For the text-containing cell, return its midpoint in (x, y) coordinate format. 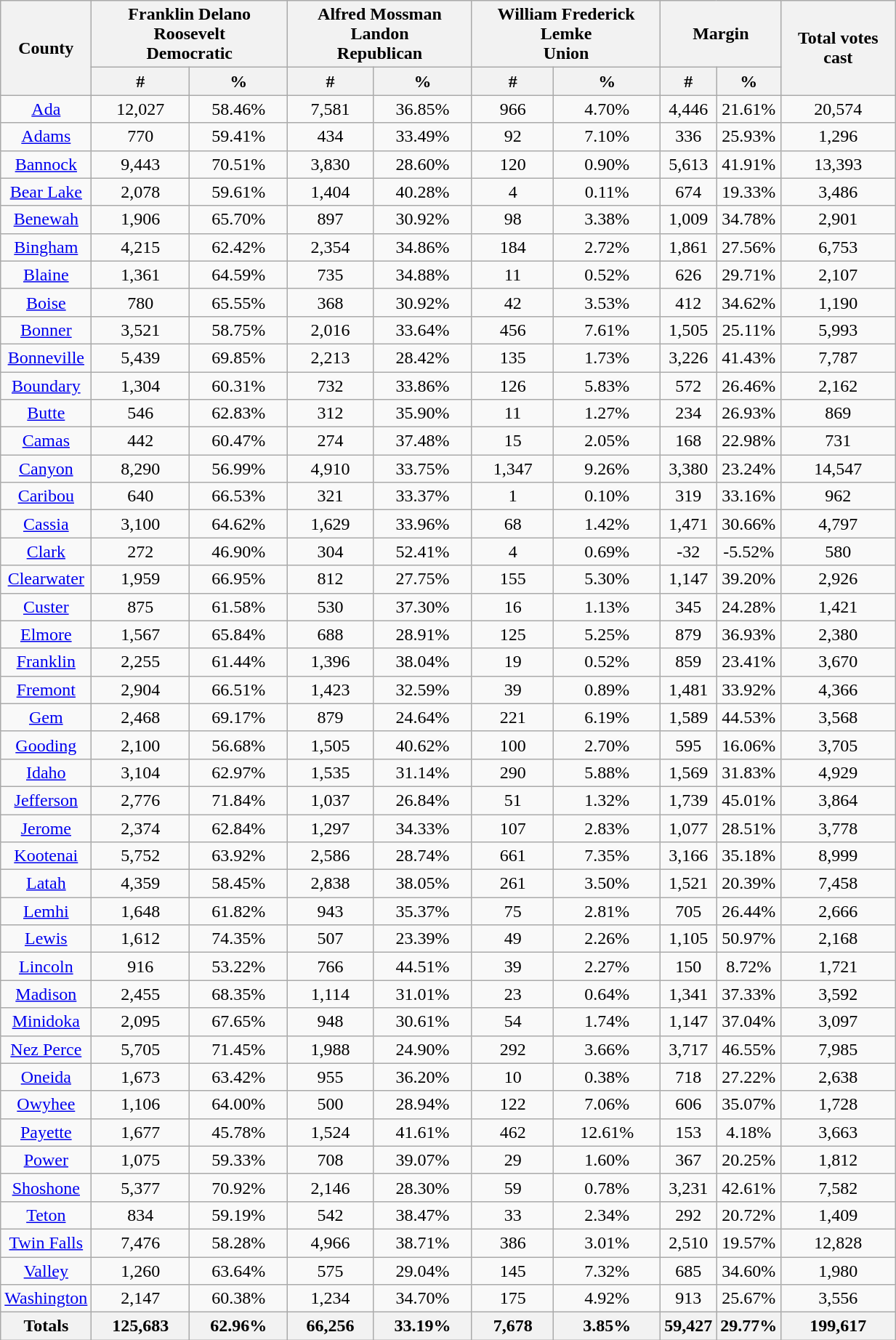
7,476 (141, 1243)
60.38% (238, 1299)
Kootenai (47, 856)
1,341 (689, 994)
2,147 (141, 1299)
2,904 (141, 690)
58.45% (238, 884)
63.64% (238, 1271)
0.69% (608, 552)
15 (512, 441)
135 (512, 358)
0.64% (608, 994)
16 (512, 607)
14,547 (839, 469)
Shoshone (47, 1187)
3.66% (608, 1049)
51 (512, 800)
64.62% (238, 524)
Boise (47, 302)
1,009 (689, 219)
Payette (47, 1132)
Custer (47, 607)
1,347 (512, 469)
19 (512, 662)
5,993 (839, 330)
2,666 (839, 911)
184 (512, 247)
Blaine (47, 275)
66.51% (238, 690)
175 (512, 1299)
Washington (47, 1299)
1,409 (839, 1215)
98 (512, 219)
36.20% (422, 1077)
34.33% (422, 828)
13,393 (839, 164)
Bear Lake (47, 192)
2,901 (839, 219)
1.74% (608, 1022)
Idaho (47, 772)
52.41% (422, 552)
Lewis (47, 939)
38.05% (422, 884)
44.51% (422, 966)
64.59% (238, 275)
0.10% (608, 496)
1,114 (331, 994)
33 (512, 1215)
1,739 (689, 800)
62.97% (238, 772)
2,586 (331, 856)
812 (331, 579)
36.85% (422, 109)
26.84% (422, 800)
5,613 (689, 164)
38.04% (422, 662)
606 (689, 1105)
Oneida (47, 1077)
29.77% (748, 1326)
7.35% (608, 856)
Twin Falls (47, 1243)
62.42% (238, 247)
65.84% (238, 634)
6,753 (839, 247)
456 (512, 330)
2,468 (141, 717)
28.74% (422, 856)
40.28% (422, 192)
3,380 (689, 469)
1,075 (141, 1160)
5.25% (608, 634)
25.67% (748, 1299)
Bannock (47, 164)
4,966 (331, 1243)
2,374 (141, 828)
33.37% (422, 496)
62.83% (238, 413)
16.06% (748, 745)
735 (331, 275)
507 (331, 939)
336 (689, 137)
23.41% (748, 662)
3,778 (839, 828)
Elmore (47, 634)
Butte (47, 413)
3,670 (839, 662)
859 (689, 662)
49 (512, 939)
60.47% (238, 441)
Minidoka (47, 1022)
3.50% (608, 884)
Nez Perce (47, 1049)
2.72% (608, 247)
572 (689, 386)
7.61% (608, 330)
274 (331, 441)
5,377 (141, 1187)
29.04% (422, 1271)
869 (839, 413)
661 (512, 856)
63.92% (238, 856)
Lincoln (47, 966)
75 (512, 911)
59.41% (238, 137)
155 (512, 579)
943 (331, 911)
66,256 (331, 1326)
916 (141, 966)
674 (689, 192)
3,104 (141, 772)
35.18% (748, 856)
2,107 (839, 275)
1,728 (839, 1105)
33.19% (422, 1326)
1,535 (331, 772)
61.44% (238, 662)
100 (512, 745)
Jefferson (47, 800)
685 (689, 1271)
1,404 (331, 192)
-32 (689, 552)
1,677 (141, 1132)
3,556 (839, 1299)
1,906 (141, 219)
3.01% (608, 1243)
1.13% (608, 607)
1,105 (689, 939)
4,910 (331, 469)
62.96% (238, 1326)
Canyon (47, 469)
34.62% (748, 302)
24.90% (422, 1049)
780 (141, 302)
595 (689, 745)
27.22% (748, 1077)
770 (141, 137)
29 (512, 1160)
41.91% (748, 164)
Totals (47, 1326)
3,486 (839, 192)
3,705 (839, 745)
65.55% (238, 302)
59.33% (238, 1160)
74.35% (238, 939)
2,510 (689, 1243)
59.19% (238, 1215)
23.39% (422, 939)
9.26% (608, 469)
31.14% (422, 772)
Bonneville (47, 358)
27.75% (422, 579)
12,828 (839, 1243)
Adams (47, 137)
Franklin (47, 662)
Bonner (47, 330)
20.39% (748, 884)
2,100 (141, 745)
2.26% (608, 939)
34.78% (748, 219)
7.06% (608, 1105)
58.75% (238, 330)
199,617 (839, 1326)
59.61% (238, 192)
60.31% (238, 386)
386 (512, 1243)
21.61% (748, 109)
61.58% (238, 607)
1,481 (689, 690)
59,427 (689, 1326)
Bingham (47, 247)
34.88% (422, 275)
1,297 (331, 828)
304 (331, 552)
1,812 (839, 1160)
2.70% (608, 745)
Power (47, 1160)
68 (512, 524)
546 (141, 413)
7,787 (839, 358)
2,776 (141, 800)
4,366 (839, 690)
3,166 (689, 856)
0.89% (608, 690)
33.49% (422, 137)
1,648 (141, 911)
1,423 (331, 690)
70.92% (238, 1187)
2,016 (331, 330)
59 (512, 1187)
28.94% (422, 1105)
23.24% (748, 469)
150 (689, 966)
31.01% (422, 994)
28.91% (422, 634)
2,354 (331, 247)
Alfred Mossman LandonRepublican (380, 34)
46.55% (748, 1049)
2.05% (608, 441)
69.17% (238, 717)
0.90% (608, 164)
Latah (47, 884)
875 (141, 607)
6.19% (608, 717)
Gem (47, 717)
2,168 (839, 939)
66.53% (238, 496)
1,037 (331, 800)
442 (141, 441)
955 (331, 1077)
38.71% (422, 1243)
67.65% (238, 1022)
12.61% (608, 1132)
1,721 (839, 966)
153 (689, 1132)
56.68% (238, 745)
0.38% (608, 1077)
37.48% (422, 441)
33.86% (422, 386)
4,929 (839, 772)
1,521 (689, 884)
367 (689, 1160)
125 (512, 634)
2,146 (331, 1187)
34.70% (422, 1299)
24.28% (748, 607)
Valley (47, 1271)
312 (331, 413)
2,380 (839, 634)
46.90% (238, 552)
1,304 (141, 386)
4,797 (839, 524)
5,705 (141, 1049)
7,985 (839, 1049)
19.33% (748, 192)
61.82% (238, 911)
4,215 (141, 247)
3,100 (141, 524)
71.84% (238, 800)
41.61% (422, 1132)
County (47, 48)
1,361 (141, 275)
3.53% (608, 302)
1,959 (141, 579)
Cassia (47, 524)
575 (331, 1271)
962 (839, 496)
37.30% (422, 607)
70.51% (238, 164)
897 (331, 219)
58.46% (238, 109)
731 (839, 441)
2,638 (839, 1077)
1,673 (141, 1077)
3,226 (689, 358)
3,663 (839, 1132)
2,095 (141, 1022)
38.47% (422, 1215)
41.43% (748, 358)
34.86% (422, 247)
Gooding (47, 745)
948 (331, 1022)
Clearwater (47, 579)
32.59% (422, 690)
26.44% (748, 911)
2,078 (141, 192)
5,439 (141, 358)
1,589 (689, 717)
7.32% (608, 1271)
45.78% (238, 1132)
3.38% (608, 219)
530 (331, 607)
2,255 (141, 662)
234 (689, 413)
1,524 (331, 1132)
1,396 (331, 662)
1,612 (141, 939)
107 (512, 828)
1,260 (141, 1271)
7,458 (839, 884)
3,568 (839, 717)
913 (689, 1299)
20,574 (839, 109)
30.66% (748, 524)
Clark (47, 552)
732 (331, 386)
66.95% (238, 579)
2,455 (141, 994)
368 (331, 302)
718 (689, 1077)
542 (331, 1215)
Owyhee (47, 1105)
-5.52% (748, 552)
29.71% (748, 275)
434 (331, 137)
4,359 (141, 884)
50.97% (748, 939)
Madison (47, 994)
1.32% (608, 800)
2.27% (608, 966)
40.62% (422, 745)
Teton (47, 1215)
122 (512, 1105)
33.16% (748, 496)
92 (512, 137)
William Frederick LemkeUnion (565, 34)
1,106 (141, 1105)
68.35% (238, 994)
708 (331, 1160)
31.83% (748, 772)
22.98% (748, 441)
28.51% (748, 828)
28.60% (422, 164)
69.85% (238, 358)
4.70% (608, 109)
168 (689, 441)
290 (512, 772)
1,569 (689, 772)
35.90% (422, 413)
Caribou (47, 496)
1,234 (331, 1299)
Jerome (47, 828)
44.53% (748, 717)
35.07% (748, 1105)
8,290 (141, 469)
766 (331, 966)
3,592 (839, 994)
42 (512, 302)
0.78% (608, 1187)
45.01% (748, 800)
25.11% (748, 330)
Boundary (47, 386)
39.20% (748, 579)
1,190 (839, 302)
272 (141, 552)
2.34% (608, 1215)
65.70% (238, 219)
28.42% (422, 358)
25.93% (748, 137)
1.60% (608, 1160)
2.83% (608, 828)
1,629 (331, 524)
33.92% (748, 690)
35.37% (422, 911)
3,830 (331, 164)
27.56% (748, 247)
63.42% (238, 1077)
5.30% (608, 579)
1,471 (689, 524)
54 (512, 1022)
19.57% (748, 1243)
28.30% (422, 1187)
36.93% (748, 634)
705 (689, 911)
500 (331, 1105)
7.10% (608, 137)
Benewah (47, 219)
412 (689, 302)
53.22% (238, 966)
7,582 (839, 1187)
125,683 (141, 1326)
3,864 (839, 800)
640 (141, 496)
64.00% (238, 1105)
Franklin Delano RooseveltDemocratic (190, 34)
221 (512, 717)
626 (689, 275)
4.18% (748, 1132)
Total votes cast (839, 48)
37.04% (748, 1022)
33.64% (422, 330)
5,752 (141, 856)
834 (141, 1215)
319 (689, 496)
1,421 (839, 607)
1.27% (608, 413)
1 (512, 496)
1,988 (331, 1049)
5.88% (608, 772)
3,097 (839, 1022)
30.61% (422, 1022)
4.92% (608, 1299)
62.84% (238, 828)
34.60% (748, 1271)
321 (331, 496)
1.73% (608, 358)
7,581 (331, 109)
9,443 (141, 164)
Fremont (47, 690)
37.33% (748, 994)
42.61% (748, 1187)
3,521 (141, 330)
56.99% (238, 469)
0.11% (608, 192)
120 (512, 164)
3,717 (689, 1049)
2.81% (608, 911)
7,678 (512, 1326)
1,296 (839, 137)
8.72% (748, 966)
4,446 (689, 109)
20.25% (748, 1160)
39.07% (422, 1160)
126 (512, 386)
3.85% (608, 1326)
3,231 (689, 1187)
2,926 (839, 579)
580 (839, 552)
345 (689, 607)
26.93% (748, 413)
2,162 (839, 386)
1,567 (141, 634)
8,999 (839, 856)
1.42% (608, 524)
261 (512, 884)
1,077 (689, 828)
12,027 (141, 109)
33.75% (422, 469)
58.28% (238, 1243)
688 (331, 634)
Camas (47, 441)
23 (512, 994)
1,861 (689, 247)
2,838 (331, 884)
Margin (721, 34)
462 (512, 1132)
2,213 (331, 358)
20.72% (748, 1215)
10 (512, 1077)
Ada (47, 109)
Lemhi (47, 911)
1,980 (839, 1271)
71.45% (238, 1049)
24.64% (422, 717)
145 (512, 1271)
5.83% (608, 386)
33.96% (422, 524)
966 (512, 109)
26.46% (748, 386)
